Determine the (x, y) coordinate at the center of the cell enclosing the given text.  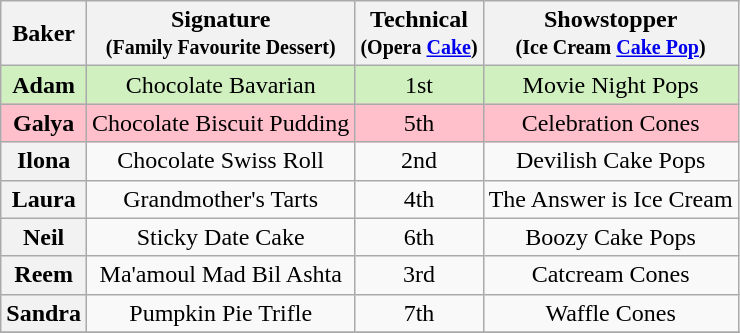
Baker (44, 34)
6th (419, 237)
Technical(Opera Cake) (419, 34)
4th (419, 199)
Boozy Cake Pops (610, 237)
7th (419, 313)
1st (419, 85)
Ma'amoul Mad Bil Ashta (221, 275)
The Answer is Ice Cream (610, 199)
Catcream Cones (610, 275)
Reem (44, 275)
Grandmother's Tarts (221, 199)
Ilona (44, 161)
3rd (419, 275)
5th (419, 123)
Chocolate Bavarian (221, 85)
Pumpkin Pie Trifle (221, 313)
Sandra (44, 313)
Showstopper(Ice Cream Cake Pop) (610, 34)
Chocolate Swiss Roll (221, 161)
Chocolate Biscuit Pudding (221, 123)
Movie Night Pops (610, 85)
Sticky Date Cake (221, 237)
Neil (44, 237)
Celebration Cones (610, 123)
Signature(Family Favourite Dessert) (221, 34)
Adam (44, 85)
Devilish Cake Pops (610, 161)
Galya (44, 123)
2nd (419, 161)
Waffle Cones (610, 313)
Laura (44, 199)
